Provide the [X, Y] coordinate of the cell's center where the given text is located.  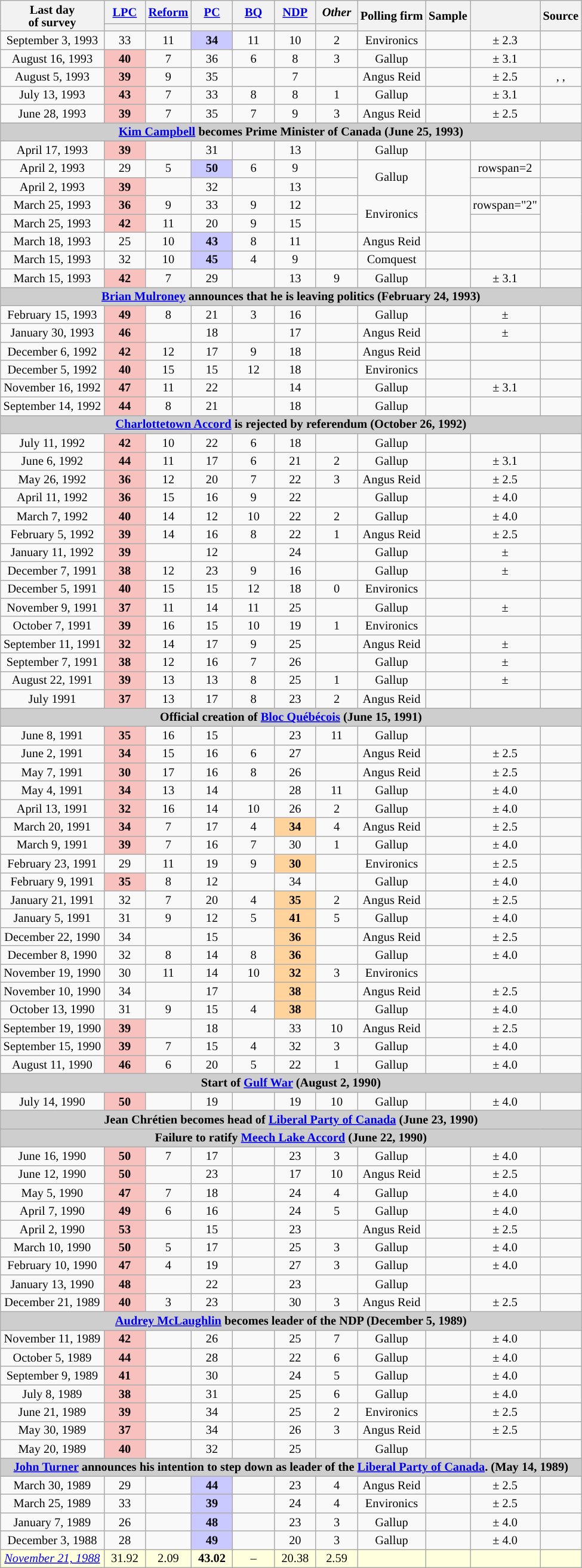
February 10, 1990 [53, 1266]
45 [212, 260]
February 15, 1993 [53, 315]
Reform [168, 12]
April 2, 1990 [53, 1229]
April 11, 1992 [53, 498]
January 13, 1990 [53, 1284]
May 7, 1991 [53, 772]
July 11, 1992 [53, 443]
November 16, 1992 [53, 388]
– [254, 1558]
March 20, 1991 [53, 827]
May 5, 1990 [53, 1192]
April 17, 1993 [53, 150]
Comquest [392, 260]
June 21, 1989 [53, 1412]
December 22, 1990 [53, 937]
July 1991 [53, 699]
January 21, 1991 [53, 900]
March 9, 1991 [53, 845]
Other [337, 12]
Last day of survey [53, 16]
September 14, 1992 [53, 406]
Failure to ratify Meech Lake Accord (June 22, 1990) [291, 1137]
Jean Chrétien becomes head of Liberal Party of Canada (June 23, 1990) [291, 1119]
October 13, 1990 [53, 1010]
31.92 [125, 1558]
December 6, 1992 [53, 351]
rowspan=2 [505, 168]
October 5, 1989 [53, 1357]
Source [561, 16]
March 30, 1989 [53, 1486]
Audrey McLaughlin becomes leader of the NDP (December 5, 1989) [291, 1321]
May 4, 1991 [53, 790]
February 5, 1992 [53, 535]
February 9, 1991 [53, 882]
NDP [295, 12]
rowspan="2" [505, 205]
December 8, 1990 [53, 955]
August 16, 1993 [53, 58]
December 7, 1991 [53, 570]
Sample [448, 16]
August 5, 1993 [53, 76]
Charlottetown Accord is rejected by referendum (October 26, 1992) [291, 425]
September 7, 1991 [53, 662]
Kim Campbell becomes Prime Minister of Canada (June 25, 1993) [291, 131]
April 7, 1990 [53, 1211]
September 19, 1990 [53, 1027]
November 11, 1989 [53, 1339]
November 19, 1990 [53, 973]
PC [212, 12]
June 2, 1991 [53, 754]
LPC [125, 12]
April 13, 1991 [53, 809]
June 6, 1992 [53, 461]
June 16, 1990 [53, 1156]
August 22, 1991 [53, 680]
March 7, 1992 [53, 516]
March 25, 1989 [53, 1504]
March 10, 1990 [53, 1247]
December 5, 1992 [53, 370]
November 10, 1990 [53, 992]
July 13, 1993 [53, 95]
May 30, 1989 [53, 1431]
2.09 [168, 1558]
January 11, 1992 [53, 552]
March 18, 1993 [53, 241]
December 21, 1989 [53, 1302]
43.02 [212, 1558]
January 7, 1989 [53, 1521]
Brian Mulroney announces that he is leaving politics (February 24, 1993) [291, 296]
September 3, 1993 [53, 41]
December 3, 1988 [53, 1541]
Polling firm [392, 16]
May 20, 1989 [53, 1449]
20.38 [295, 1558]
, , [561, 76]
October 7, 1991 [53, 625]
June 12, 1990 [53, 1174]
January 5, 1991 [53, 919]
June 8, 1991 [53, 735]
53 [125, 1229]
September 15, 1990 [53, 1047]
John Turner announces his intention to step down as leader of the Liberal Party of Canada. (May 14, 1989) [291, 1467]
Start of Gulf War (August 2, 1990) [291, 1082]
December 5, 1991 [53, 589]
± 2.3 [505, 41]
2.59 [337, 1558]
0 [337, 589]
May 26, 1992 [53, 480]
November 9, 1991 [53, 607]
July 8, 1989 [53, 1394]
February 23, 1991 [53, 864]
September 11, 1991 [53, 644]
November 21, 1988 [53, 1558]
August 11, 1990 [53, 1064]
July 14, 1990 [53, 1101]
January 30, 1993 [53, 333]
Official creation of Bloc Québécois (June 15, 1991) [291, 717]
September 9, 1989 [53, 1376]
June 28, 1993 [53, 113]
BQ [254, 12]
